From the cell containing the given text, extract its center point as (x, y) coordinate. 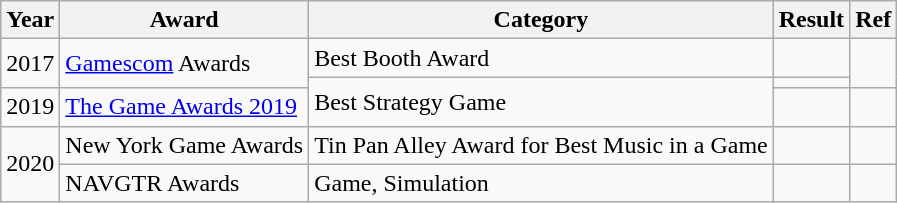
Best Strategy Game (542, 102)
NAVGTR Awards (184, 183)
Best Booth Award (542, 58)
Gamescom Awards (184, 64)
The Game Awards 2019 (184, 107)
2017 (30, 64)
Tin Pan Alley Award for Best Music in a Game (542, 145)
2019 (30, 107)
Game, Simulation (542, 183)
Year (30, 20)
Result (811, 20)
Award (184, 20)
Category (542, 20)
New York Game Awards (184, 145)
2020 (30, 164)
Ref (874, 20)
